Extract the (X, Y) coordinate from the center of the cell holding the provided text.  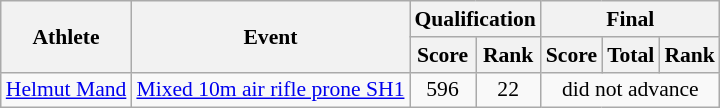
Event (270, 36)
Mixed 10m air rifle prone SH1 (270, 90)
Athlete (66, 36)
Helmut Mand (66, 90)
Final (630, 19)
596 (443, 90)
22 (508, 90)
Qualification (476, 19)
Total (630, 55)
did not advance (630, 90)
